Identify which cell holds the provided text, then report its (x, y) central coordinate. 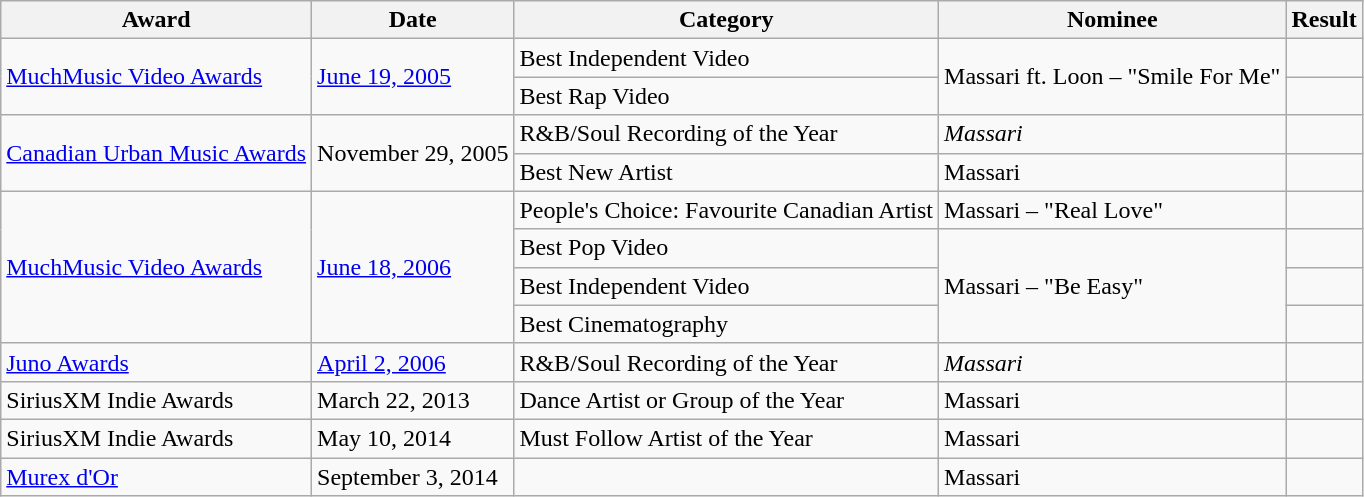
April 2, 2006 (413, 362)
Murex d'Or (156, 477)
Award (156, 20)
Must Follow Artist of the Year (726, 438)
Juno Awards (156, 362)
Best Pop Video (726, 248)
June 18, 2006 (413, 267)
Date (413, 20)
November 29, 2005 (413, 153)
May 10, 2014 (413, 438)
Massari – "Be Easy" (1112, 286)
June 19, 2005 (413, 77)
March 22, 2013 (413, 400)
Dance Artist or Group of the Year (726, 400)
Massari – "Real Love" (1112, 210)
Best Rap Video (726, 96)
Best New Artist (726, 172)
People's Choice: Favourite Canadian Artist (726, 210)
Nominee (1112, 20)
Canadian Urban Music Awards (156, 153)
Category (726, 20)
September 3, 2014 (413, 477)
Best Cinematography (726, 324)
Result (1324, 20)
Massari ft. Loon – "Smile For Me" (1112, 77)
